Provide the (X, Y) coordinate of the cell's center where the given text is located.  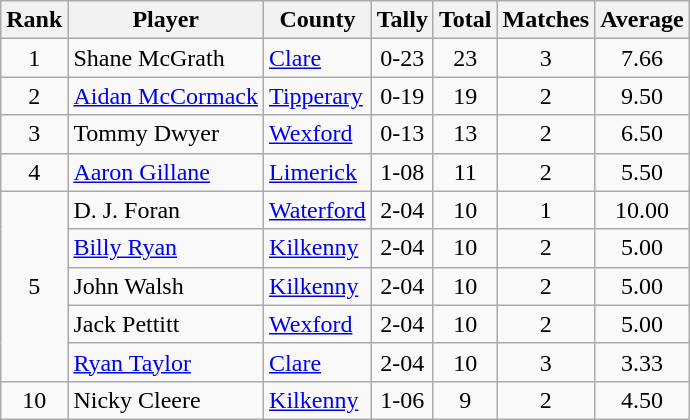
1-06 (402, 400)
Aaron Gillane (166, 172)
Limerick (318, 172)
Nicky Cleere (166, 400)
Tommy Dwyer (166, 134)
D. J. Foran (166, 210)
5 (34, 286)
9 (465, 400)
Waterford (318, 210)
19 (465, 96)
1-08 (402, 172)
Player (166, 20)
Rank (34, 20)
23 (465, 58)
Tally (402, 20)
0-13 (402, 134)
6.50 (642, 134)
3.33 (642, 362)
John Walsh (166, 286)
10.00 (642, 210)
11 (465, 172)
0-19 (402, 96)
7.66 (642, 58)
Aidan McCormack (166, 96)
0-23 (402, 58)
13 (465, 134)
5.50 (642, 172)
Jack Pettitt (166, 324)
Matches (546, 20)
Average (642, 20)
County (318, 20)
4 (34, 172)
Total (465, 20)
Tipperary (318, 96)
Shane McGrath (166, 58)
Ryan Taylor (166, 362)
9.50 (642, 96)
4.50 (642, 400)
Billy Ryan (166, 248)
